Locate the cell with the specified text and output its [x, y] center coordinate. 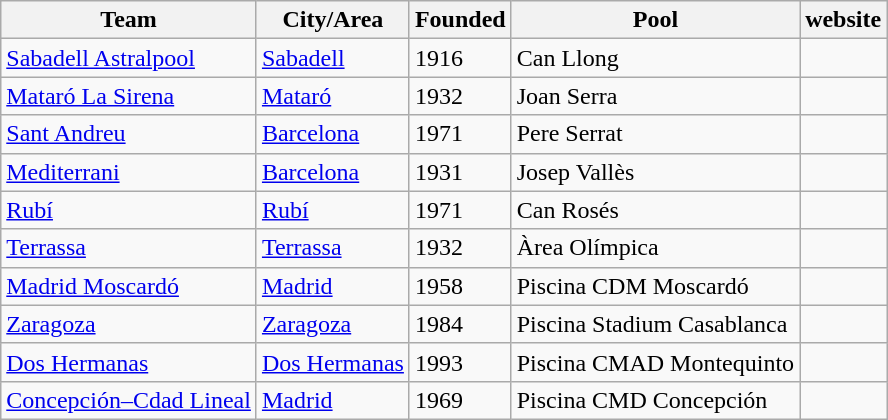
Concepción–Cdad Lineal [129, 400]
website [844, 20]
City/Area [332, 20]
Piscina CMD Concepción [655, 400]
Josep Vallès [655, 172]
Madrid Moscardó [129, 286]
Mataró [332, 96]
Joan Serra [655, 96]
Sabadell [332, 58]
1969 [460, 400]
Pool [655, 20]
1916 [460, 58]
1984 [460, 324]
Àrea Olímpica [655, 248]
Pere Serrat [655, 134]
1993 [460, 362]
1931 [460, 172]
Mediterrani [129, 172]
Can Llong [655, 58]
1958 [460, 286]
Can Rosés [655, 210]
Sabadell Astralpool [129, 58]
Team [129, 20]
Piscina CDM Moscardó [655, 286]
Piscina Stadium Casablanca [655, 324]
Sant Andreu [129, 134]
Mataró La Sirena [129, 96]
Founded [460, 20]
Piscina CMAD Montequinto [655, 362]
